Provide the (X, Y) coordinate of the cell's center where the given text is located.  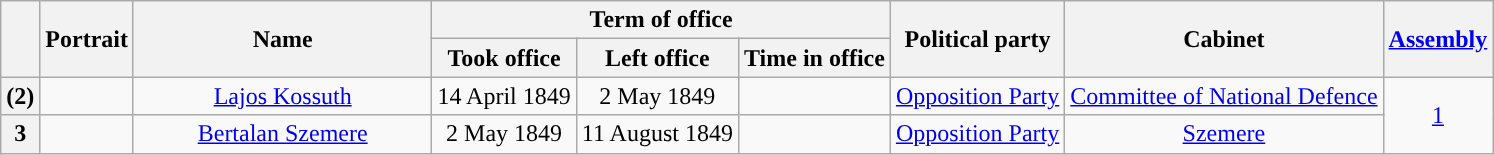
Cabinet (1224, 39)
Name (282, 39)
14 April 1849 (504, 96)
3 (20, 134)
Assembly (1438, 39)
Time in office (814, 58)
1 (1438, 115)
Szemere (1224, 134)
Portrait (87, 39)
Term of office (662, 20)
Lajos Kossuth (282, 96)
(2) (20, 96)
Took office (504, 58)
Left office (657, 58)
Political party (977, 39)
11 August 1849 (657, 134)
Bertalan Szemere (282, 134)
Committee of National Defence (1224, 96)
